Find where the given text appears and provide that cell's center as [X, Y] coordinate. 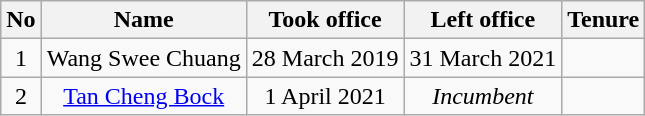
1 April 2021 [325, 96]
Tenure [604, 20]
Wang Swee Chuang [144, 58]
31 March 2021 [483, 58]
Took office [325, 20]
Left office [483, 20]
Name [144, 20]
Tan Cheng Bock [144, 96]
2 [21, 96]
Incumbent [483, 96]
No [21, 20]
28 March 2019 [325, 58]
1 [21, 58]
